Return the [x, y] coordinate for the center point of the cell that contains the specified text.  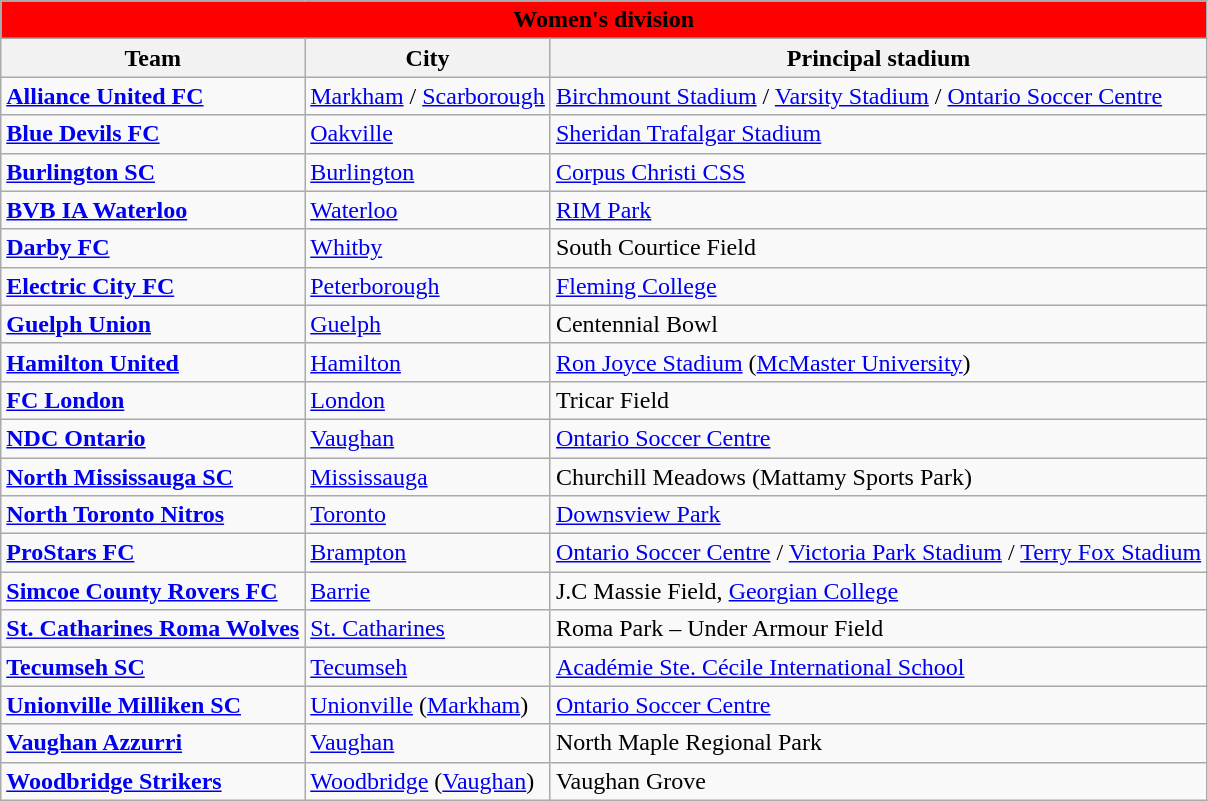
FC London [153, 400]
St. Catharines Roma Wolves [153, 629]
Centennial Bowl [878, 324]
Vaughan Azzurri [153, 743]
Unionville Milliken SC [153, 705]
Unionville (Markham) [428, 705]
Principal stadium [878, 58]
Guelph [428, 324]
Blue Devils FC [153, 134]
Guelph Union [153, 324]
Peterborough [428, 286]
St. Catharines [428, 629]
Corpus Christi CSS [878, 172]
London [428, 400]
Whitby [428, 248]
RIM Park [878, 210]
South Courtice Field [878, 248]
Markham / Scarborough [428, 96]
Darby FC [153, 248]
North Maple Regional Park [878, 743]
Roma Park – Under Armour Field [878, 629]
Simcoe County Rovers FC [153, 591]
City [428, 58]
Churchill Meadows (Mattamy Sports Park) [878, 477]
Waterloo [428, 210]
Ontario Soccer Centre / Victoria Park Stadium / Terry Fox Stadium [878, 553]
Académie Ste. Cécile International School [878, 667]
Sheridan Trafalgar Stadium [878, 134]
North Toronto Nitros [153, 515]
J.C Massie Field, Georgian College [878, 591]
Woodbridge (Vaughan) [428, 781]
ProStars FC [153, 553]
Barrie [428, 591]
North Mississauga SC [153, 477]
Birchmount Stadium / Varsity Stadium / Ontario Soccer Centre [878, 96]
Team [153, 58]
Woodbridge Strikers [153, 781]
Vaughan Grove [878, 781]
Ron Joyce Stadium (McMaster University) [878, 362]
Mississauga [428, 477]
Electric City FC [153, 286]
Hamilton United [153, 362]
Toronto [428, 515]
Alliance United FC [153, 96]
Oakville [428, 134]
Downsview Park [878, 515]
Women's division [604, 20]
Fleming College [878, 286]
Tricar Field [878, 400]
BVB IA Waterloo [153, 210]
Tecumseh [428, 667]
NDC Ontario [153, 438]
Brampton [428, 553]
Tecumseh SC [153, 667]
Hamilton [428, 362]
Burlington [428, 172]
Burlington SC [153, 172]
